Locate the cell with the specified text and output its (x, y) center coordinate. 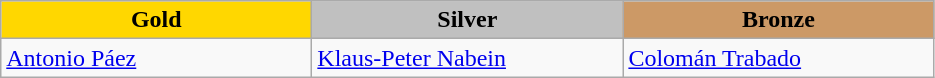
Colomán Trabado (778, 58)
Silver (468, 20)
Bronze (778, 20)
Antonio Páez (156, 58)
Gold (156, 20)
Klaus-Peter Nabein (468, 58)
